For the text-containing cell, return its midpoint in [x, y] coordinate format. 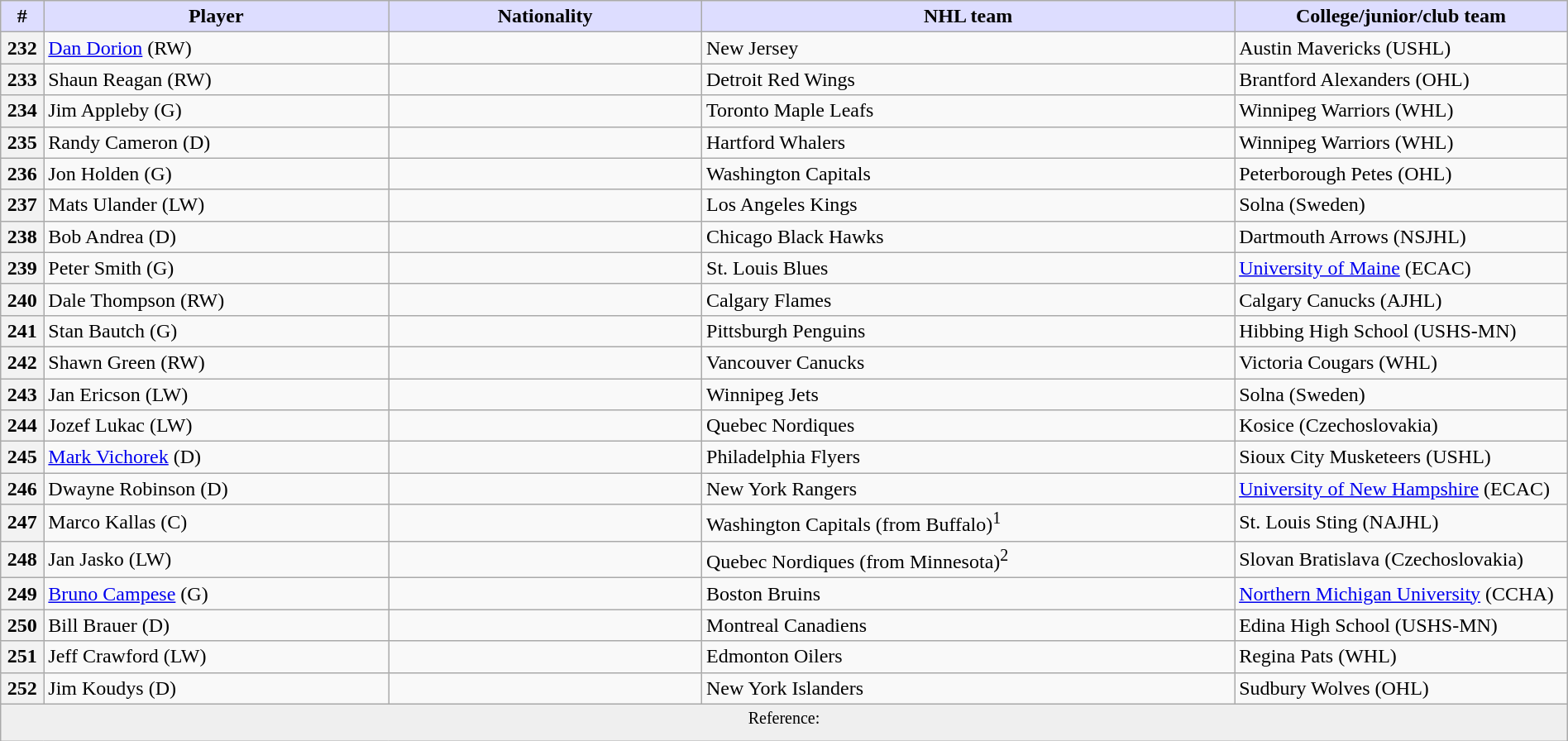
Dan Dorion (RW) [217, 48]
Northern Michigan University (CCHA) [1401, 594]
246 [22, 489]
247 [22, 523]
Bob Andrea (D) [217, 237]
Chicago Black Hawks [968, 237]
New York Rangers [968, 489]
Kosice (Czechoslovakia) [1401, 426]
Player [217, 17]
236 [22, 174]
Brantford Alexanders (OHL) [1401, 79]
Washington Capitals (from Buffalo)1 [968, 523]
244 [22, 426]
Jan Ericson (LW) [217, 394]
Detroit Red Wings [968, 79]
243 [22, 394]
Los Angeles Kings [968, 205]
Mats Ulander (LW) [217, 205]
Jim Appleby (G) [217, 111]
Quebec Nordiques (from Minnesota)2 [968, 559]
Jeff Crawford (LW) [217, 657]
Bill Brauer (D) [217, 625]
Calgary Canucks (AJHL) [1401, 299]
Jim Koudys (D) [217, 688]
Vancouver Canucks [968, 362]
New York Islanders [968, 688]
Toronto Maple Leafs [968, 111]
Peter Smith (G) [217, 268]
234 [22, 111]
Winnipeg Jets [968, 394]
235 [22, 142]
Slovan Bratislava (Czechoslovakia) [1401, 559]
Randy Cameron (D) [217, 142]
Washington Capitals [968, 174]
Edina High School (USHS-MN) [1401, 625]
248 [22, 559]
241 [22, 331]
Stan Bautch (G) [217, 331]
Shawn Green (RW) [217, 362]
Pittsburgh Penguins [968, 331]
Edmonton Oilers [968, 657]
251 [22, 657]
239 [22, 268]
Jon Holden (G) [217, 174]
Reference: [784, 723]
Marco Kallas (C) [217, 523]
Bruno Campese (G) [217, 594]
University of New Hampshire (ECAC) [1401, 489]
St. Louis Sting (NAJHL) [1401, 523]
College/junior/club team [1401, 17]
Regina Pats (WHL) [1401, 657]
249 [22, 594]
St. Louis Blues [968, 268]
245 [22, 457]
Calgary Flames [968, 299]
Victoria Cougars (WHL) [1401, 362]
232 [22, 48]
Jozef Lukac (LW) [217, 426]
250 [22, 625]
Sioux City Musketeers (USHL) [1401, 457]
Austin Mavericks (USHL) [1401, 48]
Dwayne Robinson (D) [217, 489]
Mark Vichorek (D) [217, 457]
242 [22, 362]
Montreal Canadiens [968, 625]
Sudbury Wolves (OHL) [1401, 688]
Boston Bruins [968, 594]
Jan Jasko (LW) [217, 559]
Dartmouth Arrows (NSJHL) [1401, 237]
Hibbing High School (USHS-MN) [1401, 331]
Quebec Nordiques [968, 426]
252 [22, 688]
Nationality [546, 17]
New Jersey [968, 48]
Philadelphia Flyers [968, 457]
University of Maine (ECAC) [1401, 268]
238 [22, 237]
237 [22, 205]
Hartford Whalers [968, 142]
233 [22, 79]
# [22, 17]
Peterborough Petes (OHL) [1401, 174]
NHL team [968, 17]
Dale Thompson (RW) [217, 299]
Shaun Reagan (RW) [217, 79]
240 [22, 299]
